Output the (x, y) coordinate of the center of the cell containing the given text.  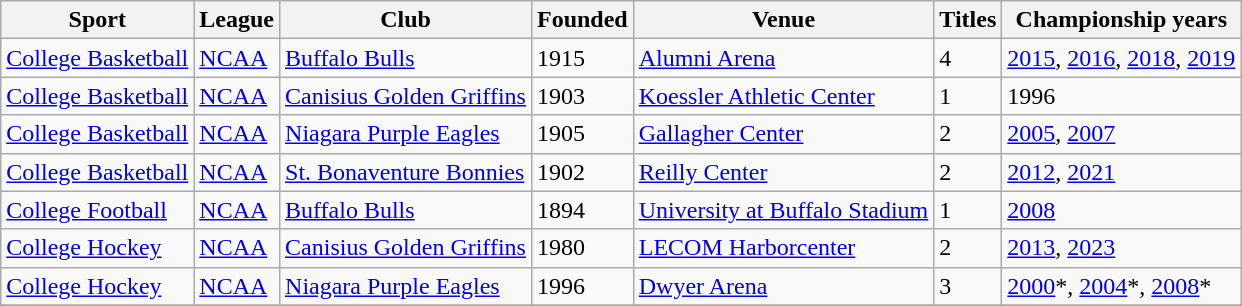
Titles (968, 20)
University at Buffalo Stadium (784, 210)
Founded (582, 20)
Championship years (1122, 20)
Club (406, 20)
Gallagher Center (784, 134)
Sport (98, 20)
St. Bonaventure Bonnies (406, 172)
2015, 2016, 2018, 2019 (1122, 58)
2008 (1122, 210)
1894 (582, 210)
2005, 2007 (1122, 134)
Dwyer Arena (784, 286)
Reilly Center (784, 172)
2000*, 2004*, 2008* (1122, 286)
1903 (582, 96)
Alumni Arena (784, 58)
League (237, 20)
4 (968, 58)
2013, 2023 (1122, 248)
1980 (582, 248)
LECOM Harborcenter (784, 248)
College Football (98, 210)
1905 (582, 134)
3 (968, 286)
Koessler Athletic Center (784, 96)
2012, 2021 (1122, 172)
1902 (582, 172)
Venue (784, 20)
1915 (582, 58)
